Scan for the cell matching the given text and deliver its [x, y] coordinate at center. 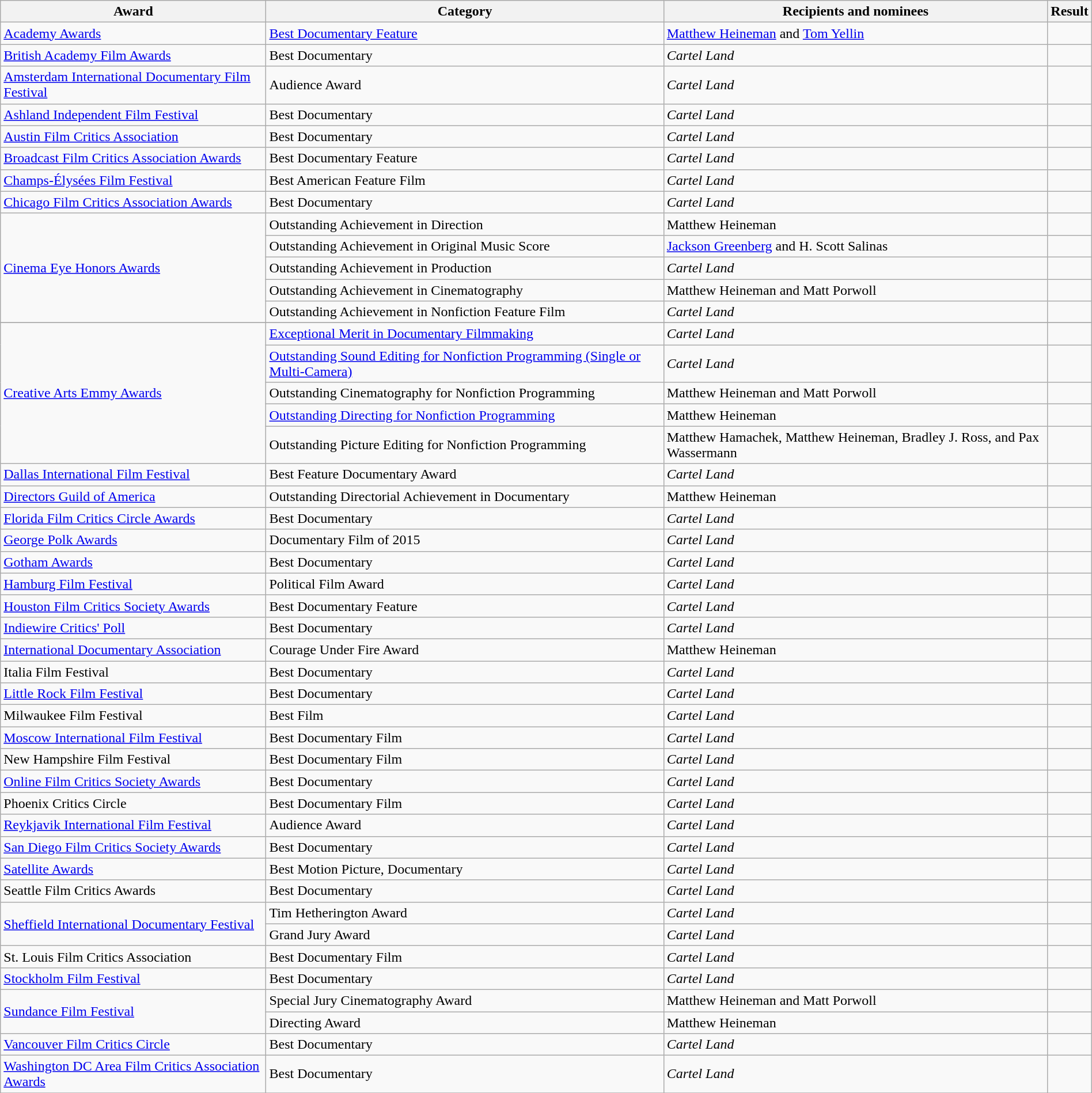
Academy Awards [134, 33]
Outstanding Sound Editing for Nonfiction Programming (Single or Multi-Camera) [465, 364]
Stockholm Film Festival [134, 978]
Outstanding Achievement in Production [465, 268]
Vancouver Film Critics Circle [134, 1045]
Gotham Awards [134, 562]
Sundance Film Festival [134, 1011]
Documentary Film of 2015 [465, 540]
Exceptional Merit in Documentary Filmmaking [465, 334]
Outstanding Achievement in Cinematography [465, 290]
New Hampshire Film Festival [134, 760]
Reykjavik International Film Festival [134, 825]
Award [134, 12]
Jackson Greenberg and H. Scott Salinas [856, 246]
Outstanding Achievement in Direction [465, 224]
Amsterdam International Documentary Film Festival [134, 85]
Cinema Eye Honors Awards [134, 268]
Seattle Film Critics Awards [134, 891]
Recipients and nominees [856, 12]
British Academy Film Awards [134, 55]
Champs-Élysées Film Festival [134, 180]
Result [1070, 12]
Special Jury Cinematography Award [465, 1000]
Milwaukee Film Festival [134, 716]
Matthew Hamachek, Matthew Heineman, Bradley J. Ross, and Pax Wassermann [856, 445]
Austin Film Critics Association [134, 136]
Outstanding Directorial Achievement in Documentary [465, 496]
Outstanding Picture Editing for Nonfiction Programming [465, 445]
Outstanding Achievement in Original Music Score [465, 246]
International Documentary Association [134, 650]
Indiewire Critics' Poll [134, 628]
Dallas International Film Festival [134, 475]
Little Rock Film Festival [134, 694]
Best Motion Picture, Documentary [465, 869]
Best Film [465, 716]
Ashland Independent Film Festival [134, 115]
Creative Arts Emmy Awards [134, 393]
Best American Feature Film [465, 180]
Outstanding Achievement in Nonfiction Feature Film [465, 312]
Online Film Critics Society Awards [134, 781]
Tim Hetherington Award [465, 913]
Outstanding Cinematography for Nonfiction Programming [465, 393]
Courage Under Fire Award [465, 650]
Political Film Award [465, 584]
Best Feature Documentary Award [465, 475]
Outstanding Directing for Nonfiction Programming [465, 415]
George Polk Awards [134, 540]
Hamburg Film Festival [134, 584]
Chicago Film Critics Association Awards [134, 202]
Grand Jury Award [465, 935]
Phoenix Critics Circle [134, 803]
Matthew Heineman and Tom Yellin [856, 33]
San Diego Film Critics Society Awards [134, 847]
Sheffield International Documentary Festival [134, 924]
Directing Award [465, 1022]
Category [465, 12]
Italia Film Festival [134, 672]
Broadcast Film Critics Association Awards [134, 158]
Washington DC Area Film Critics Association Awards [134, 1075]
Florida Film Critics Circle Awards [134, 518]
Moscow International Film Festival [134, 738]
Satellite Awards [134, 869]
St. Louis Film Critics Association [134, 957]
Houston Film Critics Society Awards [134, 606]
Directors Guild of America [134, 496]
